Detect which cell encompasses the target text, then output its [X, Y] center coordinate. 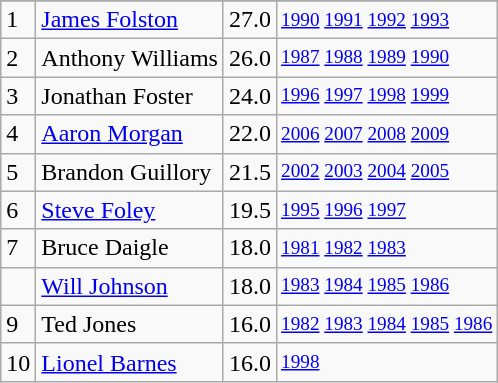
27.0 [250, 20]
1987 1988 1989 1990 [387, 58]
10 [18, 362]
Aaron Morgan [130, 134]
James Folston [130, 20]
1996 1997 1998 1999 [387, 96]
24.0 [250, 96]
26.0 [250, 58]
2 [18, 58]
5 [18, 172]
Will Johnson [130, 286]
2006 2007 2008 2009 [387, 134]
3 [18, 96]
4 [18, 134]
Bruce Daigle [130, 248]
1990 1991 1992 1993 [387, 20]
Anthony Williams [130, 58]
6 [18, 210]
Steve Foley [130, 210]
Ted Jones [130, 324]
1995 1996 1997 [387, 210]
1983 1984 1985 1986 [387, 286]
19.5 [250, 210]
21.5 [250, 172]
1982 1983 1984 1985 1986 [387, 324]
1 [18, 20]
1981 1982 1983 [387, 248]
22.0 [250, 134]
Jonathan Foster [130, 96]
Lionel Barnes [130, 362]
1998 [387, 362]
Brandon Guillory [130, 172]
2002 2003 2004 2005 [387, 172]
9 [18, 324]
7 [18, 248]
